Provide the [X, Y] coordinate of the cell's center where the given text is located.  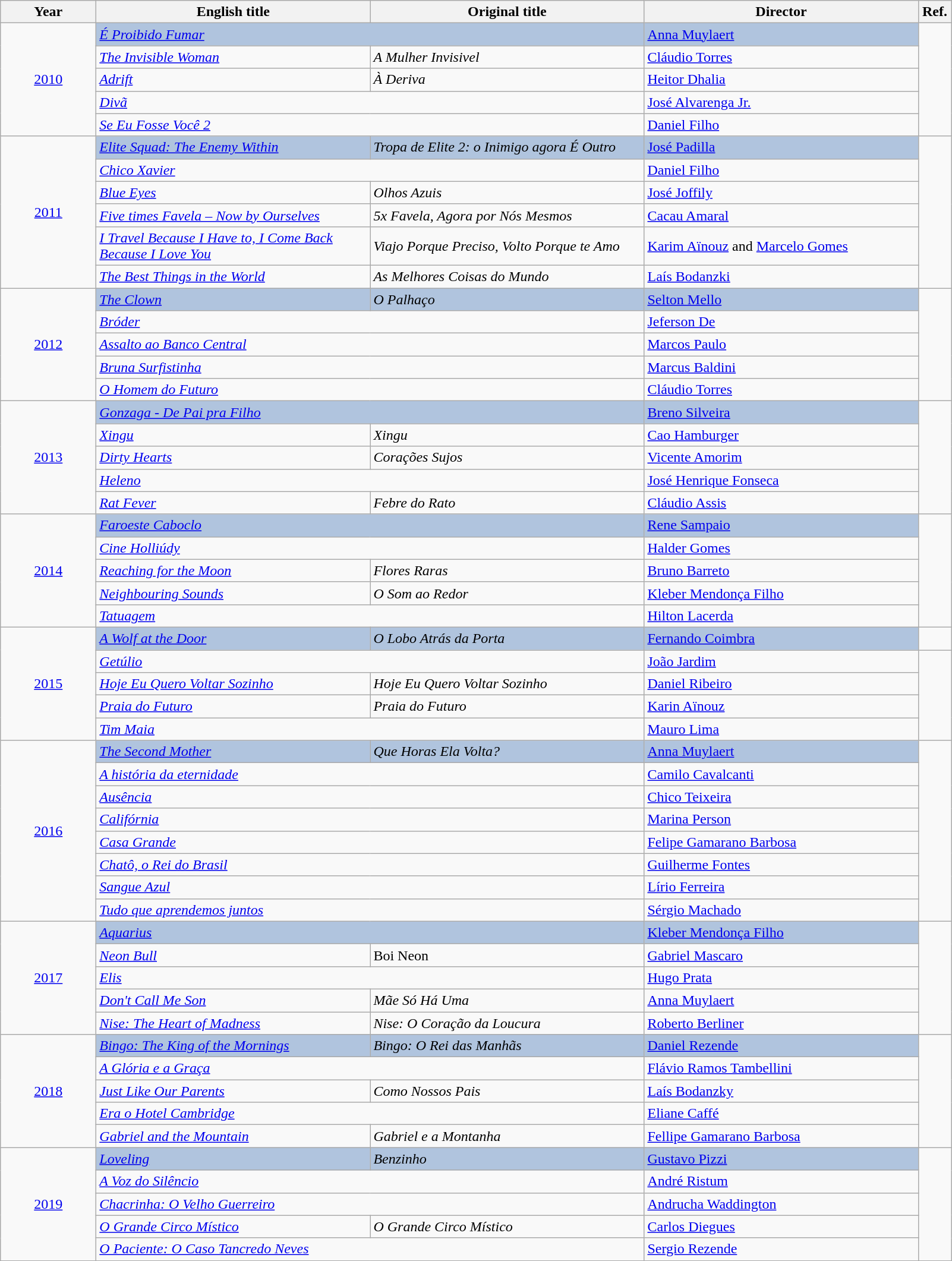
The Invisible Woman [233, 57]
Just Like Our Parents [233, 1091]
Year [49, 12]
Camilo Cavalcanti [781, 774]
O Homem do Futuro [370, 390]
Fernando Coimbra [781, 638]
Gabriel Mascaro [781, 955]
Heitor Dhalia [781, 80]
Felipe Gamarano Barbosa [781, 842]
Laís Bodanzky [781, 1091]
Jeferson De [781, 322]
2014 [49, 570]
Benzinho [507, 1159]
Gabriel and the Mountain [233, 1136]
O Paciente: O Caso Tancredo Neves [370, 1249]
Viajo Porque Preciso, Volto Porque te Amo [507, 246]
José Alvarenga Jr. [781, 102]
Daniel Ribeiro [781, 684]
Reaching for the Moon [233, 570]
5x Favela, Agora por Nós Mesmos [507, 215]
Elite Squad: The Enemy Within [233, 147]
2017 [49, 978]
The Best Things in the World [233, 276]
Ref. [935, 12]
Tropa de Elite 2: o Inimigo agora É Outro [507, 147]
José Padilla [781, 147]
Cacau Amaral [781, 215]
Selton Mello [781, 299]
Divã [370, 102]
José Joffily [781, 193]
Faroeste Caboclo [370, 525]
Cao Hamburger [781, 435]
Eliane Caffé [781, 1114]
Hilton Lacerda [781, 616]
A Mulher Invisivel [507, 57]
2016 [49, 831]
Tudo que aprendemos juntos [370, 910]
Vicente Amorim [781, 458]
Director [781, 12]
O Som ao Redor [507, 593]
Mãe Só Há Uma [507, 1000]
À Deriva [507, 80]
Boi Neon [507, 955]
Como Nossos Pais [507, 1091]
2015 [49, 683]
2013 [49, 458]
Carlos Diegues [781, 1227]
Chico Xavier [370, 170]
Rene Sampaio [781, 525]
Halder Gomes [781, 548]
2018 [49, 1091]
Era o Hotel Cambridge [370, 1114]
José Henrique Fonseca [781, 480]
2011 [49, 212]
Chico Teixeira [781, 797]
Olhos Azuis [507, 193]
Sergio Rezende [781, 1249]
Bingo: The King of the Mornings [233, 1046]
A Glória e a Graça [370, 1068]
2010 [49, 80]
Bróder [370, 322]
A história da eternidade [370, 774]
I Travel Because I Have to, I Come Back Because I Love You [233, 246]
Gonzaga - De Pai pra Filho [370, 412]
André Ristum [781, 1181]
Fellipe Gamarano Barbosa [781, 1136]
Assalto ao Banco Central [370, 345]
Elis [370, 978]
O Palhaço [507, 299]
Hugo Prata [781, 978]
Que Horas Ela Volta? [507, 752]
Laís Bodanzki [781, 276]
As Melhores Coisas do Mundo [507, 276]
Heleno [370, 480]
Febre do Rato [507, 503]
Breno Silveira [781, 412]
Sangue Azul [370, 887]
João Jardim [781, 661]
The Second Mother [233, 752]
Chacrinha: O Velho Guerreiro [370, 1204]
O Lobo Atrás da Porta [507, 638]
Bruno Barreto [781, 570]
Tim Maia [370, 729]
Andrucha Waddington [781, 1204]
Gustavo Pizzi [781, 1159]
Neighbouring Sounds [233, 593]
Adrift [233, 80]
Flores Raras [507, 570]
Original title [507, 12]
Bruna Surfistinha [370, 367]
A Voz do Silêncio [370, 1181]
Cláudio Assis [781, 503]
Neon Bull [233, 955]
Blue Eyes [233, 193]
Gabriel e a Montanha [507, 1136]
Rat Fever [233, 503]
Califórnia [370, 819]
2012 [49, 344]
2019 [49, 1204]
The Clown [233, 299]
Sérgio Machado [781, 910]
Don't Call Me Son [233, 1000]
Nise: O Coração da Loucura [507, 1023]
Chatô, o Rei do Brasil [370, 865]
Cine Holliúdy [370, 548]
Nise: The Heart of Madness [233, 1023]
Aquarius [370, 932]
Marcus Baldini [781, 367]
Bingo: O Rei das Manhãs [507, 1046]
Roberto Berliner [781, 1023]
Marcos Paulo [781, 345]
Getúlio [370, 661]
Casa Grande [370, 842]
Guilherme Fontes [781, 865]
É Proibido Fumar [370, 34]
Marina Person [781, 819]
Daniel Rezende [781, 1046]
Loveling [233, 1159]
Corações Sujos [507, 458]
Karin Aïnouz [781, 707]
Flávio Ramos Tambellini [781, 1068]
Mauro Lima [781, 729]
Tatuagem [370, 616]
Lírio Ferreira [781, 887]
Se Eu Fosse Você 2 [370, 125]
Dirty Hearts [233, 458]
Ausência [370, 797]
Five times Favela – Now by Ourselves [233, 215]
A Wolf at the Door [233, 638]
Karim Aïnouz and Marcelo Gomes [781, 246]
English title [233, 12]
